Capture the cell that displays the provided text and extract its (X, Y) central coordinate. 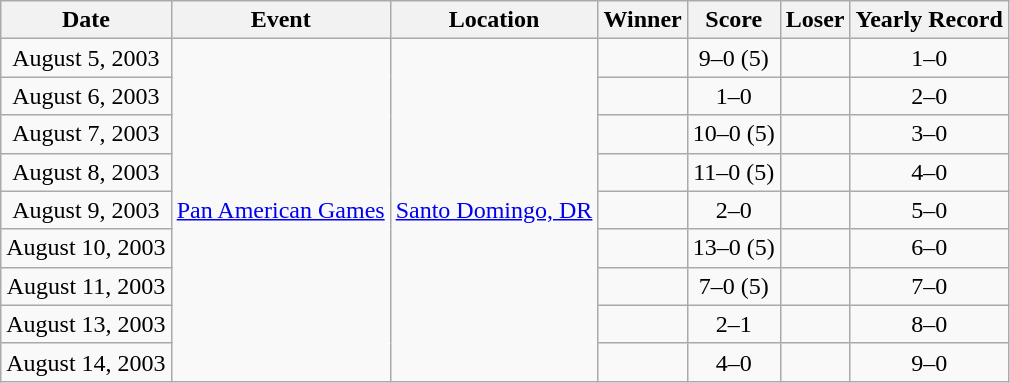
Winner (642, 20)
7–0 (929, 286)
August 14, 2003 (86, 362)
5–0 (929, 210)
3–0 (929, 134)
11–0 (5) (734, 172)
9–0 (929, 362)
August 8, 2003 (86, 172)
Date (86, 20)
Event (280, 20)
August 5, 2003 (86, 58)
7–0 (5) (734, 286)
Yearly Record (929, 20)
August 9, 2003 (86, 210)
Pan American Games (280, 210)
Score (734, 20)
6–0 (929, 248)
13–0 (5) (734, 248)
2–1 (734, 324)
10–0 (5) (734, 134)
Location (494, 20)
9–0 (5) (734, 58)
Santo Domingo, DR (494, 210)
8–0 (929, 324)
August 6, 2003 (86, 96)
August 11, 2003 (86, 286)
August 13, 2003 (86, 324)
August 10, 2003 (86, 248)
Loser (815, 20)
August 7, 2003 (86, 134)
